Return (x, y) of the center of cell containing provided text 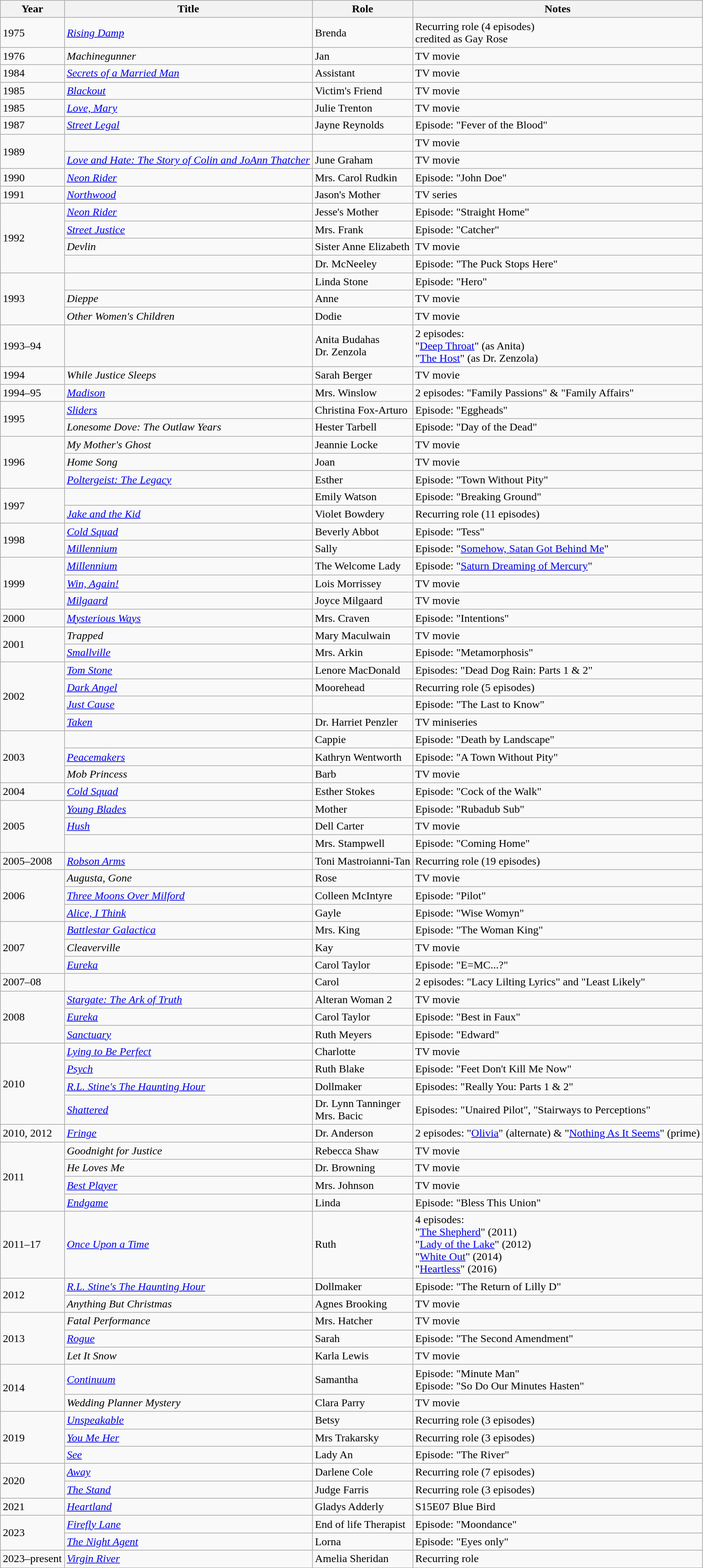
2005 (32, 826)
The Stand (188, 1490)
1975 (32, 33)
Lonesome Dove: The Outlaw Years (188, 427)
Devlin (188, 247)
Episode: "Metamorphosis" (557, 653)
Mary Maculwain (362, 635)
Episode: "Best in Faux" (557, 1017)
2010, 2012 (32, 1133)
Augusta, Gone (188, 878)
Best Player (188, 1185)
Victim's Friend (362, 91)
2 episodes: "Lacy Lilting Lyrics" and "Least Likely" (557, 982)
Away (188, 1472)
Dieppe (188, 299)
Madison (188, 393)
2007 (32, 948)
Mrs. Stampwell (362, 844)
Episode: "Death by Landscape" (557, 739)
Episode: "Tess" (557, 532)
Assistant (362, 73)
Love, Mary (188, 108)
Recurring role (4 episodes)credited as Gay Rose (557, 33)
Episode: "Fever of the Blood" (557, 125)
Episode: "Catcher" (557, 229)
Dr. Anderson (362, 1133)
Year (32, 9)
Barb (362, 774)
Title (188, 9)
Mrs. Arkin (362, 653)
The Night Agent (188, 1542)
Mrs. King (362, 930)
2 episodes: "Family Passions" & "Family Affairs" (557, 393)
Wedding Planner Mystery (188, 1403)
Northwood (188, 195)
1987 (32, 125)
Episode: "Moondance" (557, 1524)
1993 (32, 299)
Jason's Mother (362, 195)
Mother (362, 809)
Karla Lewis (362, 1356)
2019 (32, 1437)
Amelia Sheridan (362, 1559)
Sarah Berger (362, 375)
Jeannie Locke (362, 445)
2001 (32, 644)
Poltergeist: The Legacy (188, 479)
Jesse's Mother (362, 212)
Recurring role (5 episodes) (557, 687)
Firefly Lane (188, 1524)
Mrs. Johnson (362, 1185)
Julie Trenton (362, 108)
Ruth Blake (362, 1069)
Recurring role (11 episodes) (557, 514)
TV series (557, 195)
2007–08 (32, 982)
Dodie (362, 316)
Mrs. Winslow (362, 393)
TV miniseries (557, 722)
Street Legal (188, 125)
Lady An (362, 1455)
Goodnight for Justice (188, 1151)
Sister Anne Elizabeth (362, 247)
Other Women's Children (188, 316)
Linda Stone (362, 282)
Young Blades (188, 809)
Trapped (188, 635)
Continuum (188, 1379)
Recurring role (557, 1559)
Episode: "The Second Amendment" (557, 1338)
Mrs Trakarsky (362, 1437)
Dr. Harriet Penzler (362, 722)
Mrs. Frank (362, 229)
1999 (32, 584)
2020 (32, 1481)
Mrs. Hatcher (362, 1321)
Emily Watson (362, 497)
Episode: "Bless This Union" (557, 1203)
Fatal Performance (188, 1321)
1994–95 (32, 393)
Carol (362, 982)
1991 (32, 195)
Hester Tarbell (362, 427)
Hush (188, 826)
Episodes: "Unaired Pilot", "Stairways to Perceptions" (557, 1110)
Jake and the Kid (188, 514)
Sarah (362, 1338)
Home Song (188, 462)
1992 (32, 238)
Cleaverville (188, 948)
2021 (32, 1507)
2 episodes: "Olivia" (alternate) & "Nothing As It Seems" (prime) (557, 1133)
Episodes: "Dead Dog Rain: Parts 1 & 2" (557, 670)
Episode: "Day of the Dead" (557, 427)
Endgame (188, 1203)
Judge Farris (362, 1490)
Episode: "Coming Home" (557, 844)
Jan (362, 56)
Episode: "Town Without Pity" (557, 479)
The Welcome Lady (362, 566)
While Justice Sleeps (188, 375)
Episode: "E=MC...?" (557, 965)
Cappie (362, 739)
Win, Again! (188, 584)
Betsy (362, 1420)
Street Justice (188, 229)
2000 (32, 618)
Lois Morrissey (362, 584)
Linda (362, 1203)
Anything But Christmas (188, 1304)
Unspeakable (188, 1420)
Kathryn Wentworth (362, 757)
2023 (32, 1533)
Violet Bowdery (362, 514)
2003 (32, 757)
Dr. McNeeley (362, 264)
Stargate: The Ark of Truth (188, 999)
Samantha (362, 1379)
Recurring role (7 episodes) (557, 1472)
S15E07 Blue Bird (557, 1507)
Esther Stokes (362, 791)
Beverly Abbot (362, 532)
Secrets of a Married Man (188, 73)
2010 (32, 1083)
1998 (32, 540)
Dr. Browning (362, 1168)
2005–2008 (32, 861)
1994 (32, 375)
Machinegunner (188, 56)
Dell Carter (362, 826)
Episode: "Eggheads" (557, 410)
1997 (32, 505)
Joan (362, 462)
Virgin River (188, 1559)
Episode: "Edward" (557, 1034)
2012 (32, 1295)
Anne (362, 299)
Ruth (362, 1245)
2002 (32, 696)
Brenda (362, 33)
4 episodes:"The Shepherd" (2011)"Lady of the Lake" (2012)"White Out" (2014)"Heartless" (2016) (557, 1245)
Battlestar Galactica (188, 930)
2014 (32, 1388)
Episode: "Hero" (557, 282)
Dr. Lynn TanningerMrs. Bacic (362, 1110)
See (188, 1455)
Recurring role (19 episodes) (557, 861)
Clara Parry (362, 1403)
1984 (32, 73)
Rebecca Shaw (362, 1151)
Heartland (188, 1507)
1990 (32, 177)
Dark Angel (188, 687)
My Mother's Ghost (188, 445)
Episode: "Eyes only" (557, 1542)
Mysterious Ways (188, 618)
Moorehead (362, 687)
Episode: "The Return of Lilly D" (557, 1286)
Episode: "The Woman King" (557, 930)
Episode: "The Puck Stops Here" (557, 264)
Ruth Meyers (362, 1034)
1995 (32, 419)
Episode: "Rubadub Sub" (557, 809)
Mob Princess (188, 774)
Rising Damp (188, 33)
1993–94 (32, 346)
Kay (362, 948)
Episode: "Pilot" (557, 896)
Rogue (188, 1338)
Episode: "The Last to Know" (557, 705)
Sanctuary (188, 1034)
2008 (32, 1017)
Alice, I Think (188, 913)
Just Cause (188, 705)
He Loves Me (188, 1168)
Esther (362, 479)
Episode: "Straight Home" (557, 212)
Mrs. Carol Rudkin (362, 177)
Love and Hate: The Story of Colin and JoAnn Thatcher (188, 160)
Smallville (188, 653)
Milgaard (188, 601)
Darlene Cole (362, 1472)
Gladys Adderly (362, 1507)
Joyce Milgaard (362, 601)
Jayne Reynolds (362, 125)
Notes (557, 9)
Lorna (362, 1542)
Fringe (188, 1133)
June Graham (362, 160)
Role (362, 9)
2011 (32, 1177)
Colleen McIntyre (362, 896)
Episode: "The River" (557, 1455)
Agnes Brooking (362, 1304)
Mrs. Craven (362, 618)
Once Upon a Time (188, 1245)
Shattered (188, 1110)
Blackout (188, 91)
End of life Therapist (362, 1524)
Episode: "Somehow, Satan Got Behind Me" (557, 549)
Christina Fox-Arturo (362, 410)
Peacemakers (188, 757)
Episode: "A Town Without Pity" (557, 757)
2023–present (32, 1559)
Episode: "John Doe" (557, 177)
Tom Stone (188, 670)
Alteran Woman 2 (362, 999)
2006 (32, 896)
2011–17 (32, 1245)
Episode: "Feet Don't Kill Me Now" (557, 1069)
2013 (32, 1338)
Three Moons Over Milford (188, 896)
Episode: "Saturn Dreaming of Mercury" (557, 566)
Lying to Be Perfect (188, 1051)
Taken (188, 722)
Episode: "Breaking Ground" (557, 497)
Episode: "Minute Man"Episode: "So Do Our Minutes Hasten" (557, 1379)
Sliders (188, 410)
1996 (32, 462)
Episode: "Wise Womyn" (557, 913)
Robson Arms (188, 861)
Toni Mastroianni-Tan (362, 861)
Anita BudahasDr. Zenzola (362, 346)
Let It Snow (188, 1356)
Episode: "Intentions" (557, 618)
Charlotte (362, 1051)
1989 (32, 151)
You Me Her (188, 1437)
Psych (188, 1069)
2004 (32, 791)
1976 (32, 56)
Episodes: "Really You: Parts 1 & 2" (557, 1086)
Rose (362, 878)
Sally (362, 549)
Episode: "Cock of the Walk" (557, 791)
2 episodes: "Deep Throat" (as Anita)"The Host" (as Dr. Zenzola) (557, 346)
Gayle (362, 913)
Lenore MacDonald (362, 670)
